Provide the (X, Y) coordinate of the cell's center where the given text is located.  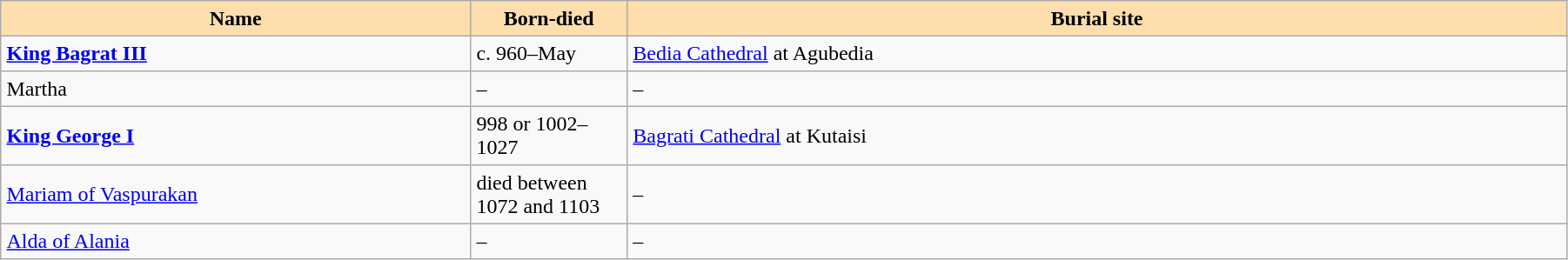
Burial site (1097, 18)
Bedia Cathedral at Agubedia (1097, 53)
998 or 1002–1027 (549, 136)
died between 1072 and 1103 (549, 195)
c. 960–May (549, 53)
Born-died (549, 18)
Bagrati Cathedral at Kutaisi (1097, 136)
King George I (236, 136)
Name (236, 18)
Alda of Alania (236, 241)
Martha (236, 89)
King Bagrat III (236, 53)
Mariam of Vaspurakan (236, 195)
